Determine the [X, Y] coordinate at the center of the cell enclosing the given text.  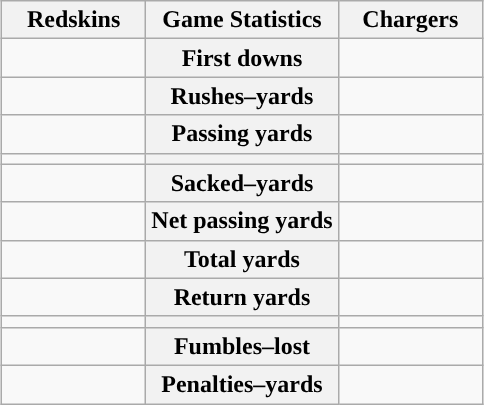
Fumbles–lost [242, 346]
Passing yards [242, 134]
Penalties–yards [242, 384]
Sacked–yards [242, 183]
Total yards [242, 259]
Rushes–yards [242, 96]
Net passing yards [242, 221]
Game Statistics [242, 20]
Return yards [242, 297]
First downs [242, 58]
Redskins [73, 20]
Chargers [410, 20]
